Find where the given text appears and provide that cell's center as (x, y) coordinate. 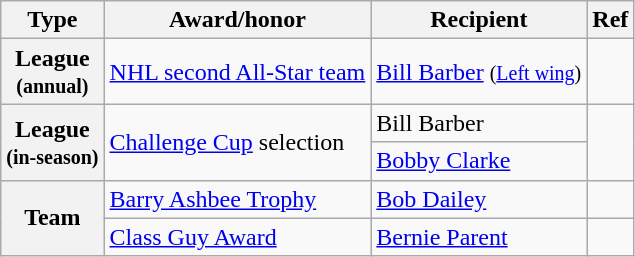
Bobby Clarke (479, 161)
Class Guy Award (238, 237)
League(in-season) (52, 142)
Team (52, 218)
Recipient (479, 20)
League(annual) (52, 72)
Bill Barber (Left wing) (479, 72)
Challenge Cup selection (238, 142)
Ref (610, 20)
Bernie Parent (479, 237)
Award/honor (238, 20)
Barry Ashbee Trophy (238, 199)
NHL second All-Star team (238, 72)
Type (52, 20)
Bob Dailey (479, 199)
Bill Barber (479, 123)
